Return [X, Y] of the center of cell containing provided text 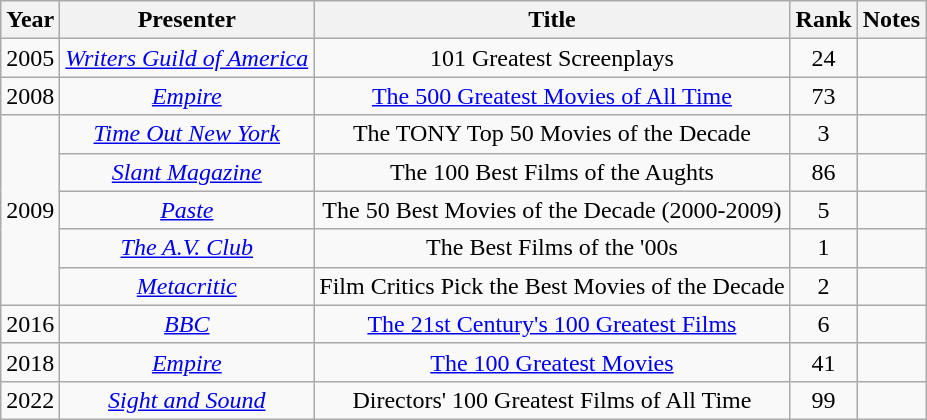
The 500 Greatest Movies of All Time [552, 96]
The Best Films of the '00s [552, 248]
Year [30, 20]
5 [824, 210]
2018 [30, 362]
3 [824, 134]
Title [552, 20]
2 [824, 286]
101 Greatest Screenplays [552, 58]
The 50 Best Movies of the Decade (2000-2009) [552, 210]
73 [824, 96]
The A.V. Club [187, 248]
Notes [891, 20]
2022 [30, 400]
Presenter [187, 20]
Time Out New York [187, 134]
Rank [824, 20]
Film Critics Pick the Best Movies of the Decade [552, 286]
Writers Guild of America [187, 58]
41 [824, 362]
2005 [30, 58]
Paste [187, 210]
Sight and Sound [187, 400]
The 100 Greatest Movies [552, 362]
6 [824, 324]
2016 [30, 324]
2009 [30, 210]
BBC [187, 324]
Directors' 100 Greatest Films of All Time [552, 400]
86 [824, 172]
The 100 Best Films of the Aughts [552, 172]
Slant Magazine [187, 172]
Metacritic [187, 286]
The TONY Top 50 Movies of the Decade [552, 134]
99 [824, 400]
24 [824, 58]
1 [824, 248]
The 21st Century's 100 Greatest Films [552, 324]
2008 [30, 96]
